Return the (X, Y) coordinate for the center point of the cell that contains the specified text.  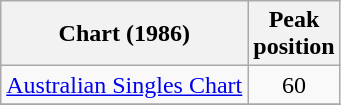
Chart (1986) (124, 34)
Australian Singles Chart (124, 85)
60 (294, 85)
Peakposition (294, 34)
